Determine the [x, y] coordinate at the center of the cell enclosing the given text.  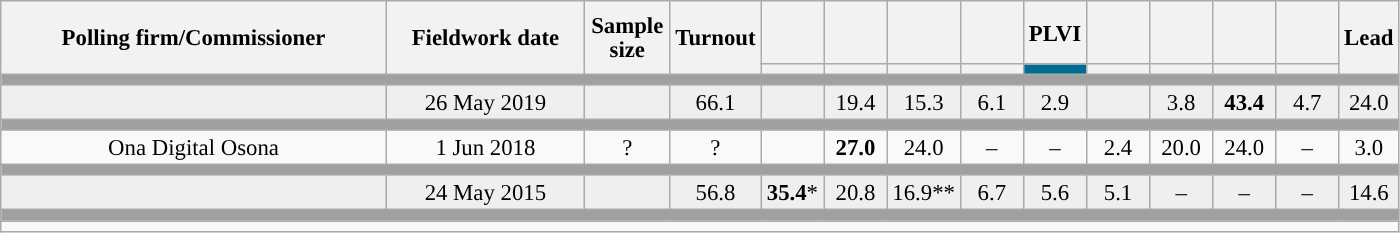
3.0 [1369, 148]
Ona Digital Osona [194, 148]
26 May 2019 [485, 102]
56.8 [716, 194]
Lead [1369, 38]
Turnout [716, 38]
43.4 [1244, 102]
5.6 [1054, 194]
27.0 [856, 148]
6.7 [992, 194]
3.8 [1182, 102]
24 May 2015 [485, 194]
16.9** [924, 194]
Polling firm/Commissioner [194, 38]
2.9 [1054, 102]
6.1 [992, 102]
1 Jun 2018 [485, 148]
Sample size [627, 38]
20.0 [1182, 148]
14.6 [1369, 194]
35.4* [792, 194]
15.3 [924, 102]
5.1 [1118, 194]
PLVI [1054, 32]
20.8 [856, 194]
4.7 [1308, 102]
Fieldwork date [485, 38]
2.4 [1118, 148]
19.4 [856, 102]
66.1 [716, 102]
